Provide the (x, y) coordinate of the cell's center where the given text is located.  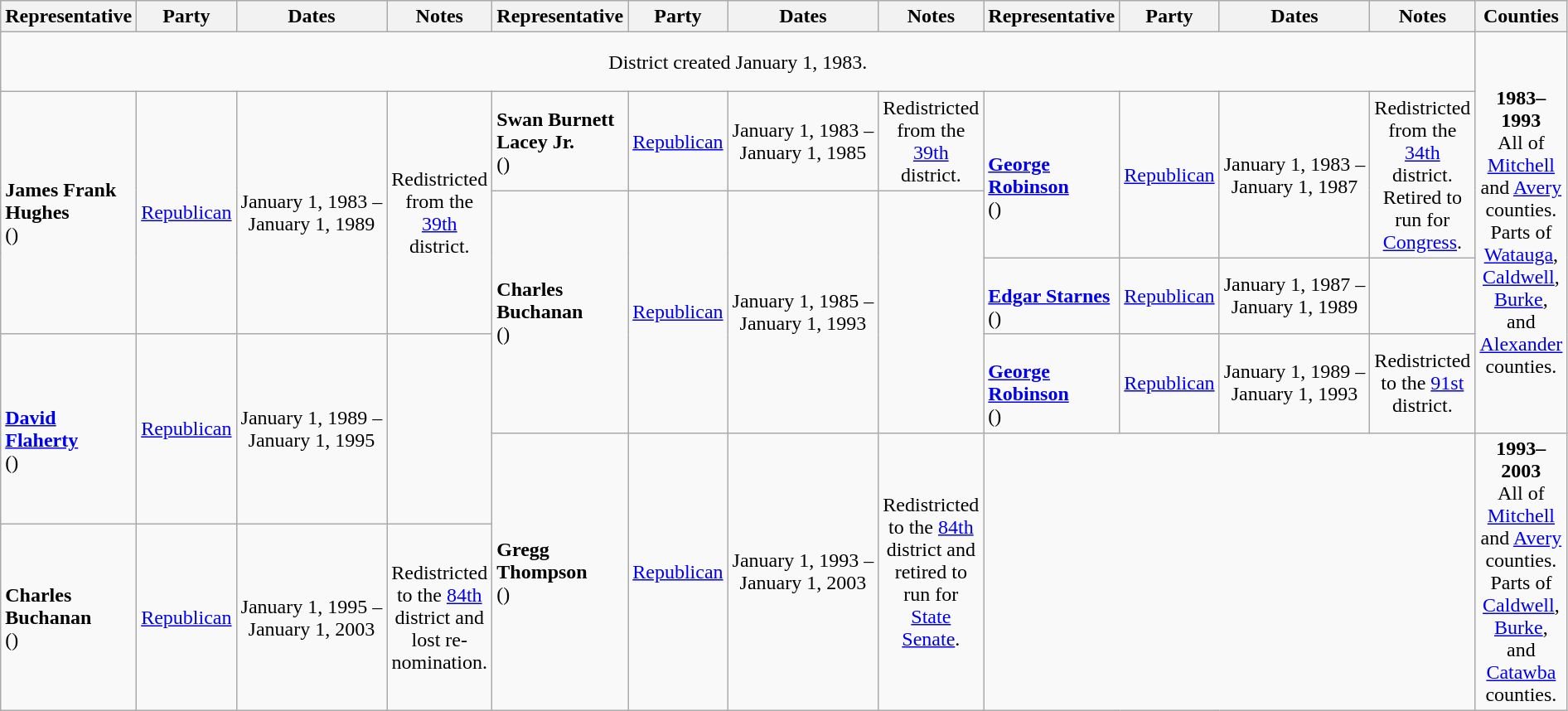
Counties (1522, 17)
Gregg Thompson() (560, 572)
Redistricted to the 91st district. (1422, 383)
Redistricted from the 34th district. Retired to run for Congress. (1422, 175)
January 1, 1993 – January 1, 2003 (803, 572)
January 1, 1987 – January 1, 1989 (1295, 296)
Redistricted to the 84th district and lost re-nomination. (439, 617)
January 1, 1983 – January 1, 1989 (312, 213)
Edgar Starnes() (1052, 296)
January 1, 1983 – January 1, 1985 (803, 141)
January 1, 1985 – January 1, 1993 (803, 312)
District created January 1, 1983. (738, 62)
James Frank Hughes() (69, 213)
1983–1993 All of Mitchell and Avery counties. Parts of Watauga, Caldwell, Burke, and Alexander counties. (1522, 232)
Swan Burnett Lacey Jr.() (560, 141)
David Flaherty() (69, 429)
January 1, 1983 – January 1, 1987 (1295, 175)
January 1, 1989 – January 1, 1993 (1295, 383)
Redistricted to the 84th district and retired to run for State Senate. (932, 572)
January 1, 1995 – January 1, 2003 (312, 617)
January 1, 1989 – January 1, 1995 (312, 429)
1993–2003 All of Mitchell and Avery counties. Parts of Caldwell, Burke, and Catawba counties. (1522, 572)
